Output the [x, y] coordinate of the center of the cell containing the given text.  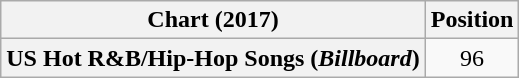
Chart (2017) [213, 20]
Position [472, 20]
96 [472, 58]
US Hot R&B/Hip-Hop Songs (Billboard) [213, 58]
